Pinpoint the cell where the given text exists, returning its [X, Y] midpoint coordinate. 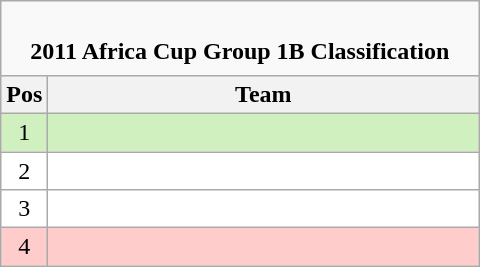
Pos [24, 94]
3 [24, 209]
2 [24, 171]
1 [24, 132]
Team [264, 94]
4 [24, 247]
